Find where the given text appears and provide that cell's center as [X, Y] coordinate. 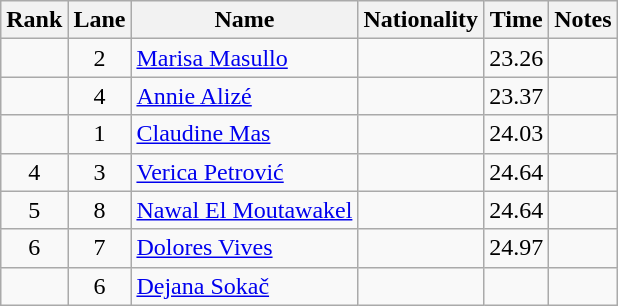
Nawal El Moutawakel [244, 210]
Lane [100, 20]
3 [100, 172]
1 [100, 134]
23.26 [516, 58]
Name [244, 20]
Nationality [421, 20]
Rank [34, 20]
Marisa Masullo [244, 58]
Annie Alizé [244, 96]
8 [100, 210]
24.03 [516, 134]
2 [100, 58]
7 [100, 248]
Dolores Vives [244, 248]
Time [516, 20]
Claudine Mas [244, 134]
24.97 [516, 248]
Dejana Sokač [244, 286]
Verica Petrović [244, 172]
Notes [583, 20]
5 [34, 210]
23.37 [516, 96]
